Pinpoint the cell where the given text exists, returning its (x, y) midpoint coordinate. 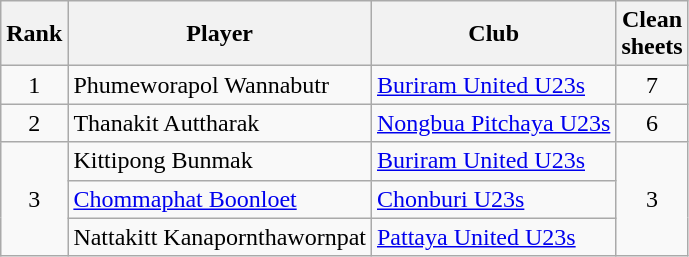
Nattakitt Kanapornthawornpat (220, 237)
Kittipong Bunmak (220, 161)
Phumeworapol Wannabutr (220, 85)
6 (652, 123)
Chonburi U23s (493, 199)
Thanakit Auttharak (220, 123)
1 (34, 85)
Player (220, 34)
Cleansheets (652, 34)
Nongbua Pitchaya U23s (493, 123)
Chommaphat Boonloet (220, 199)
Rank (34, 34)
2 (34, 123)
7 (652, 85)
Pattaya United U23s (493, 237)
Club (493, 34)
